Return [X, Y] of the center of cell containing provided text 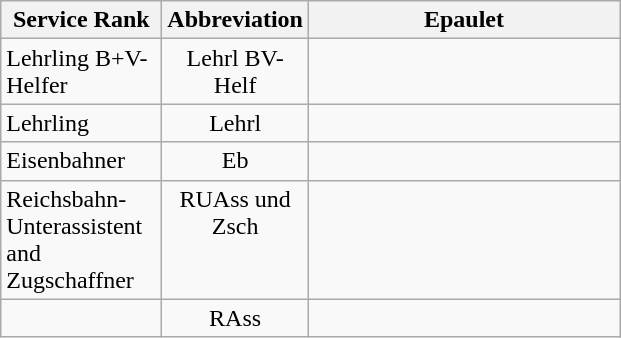
Eisenbahner [82, 161]
Lehrling B+V-Helfer [82, 72]
Service Rank [82, 20]
Abbreviation [236, 20]
Reichsbahn-Unterassistent and Zugschaffner [82, 240]
Lehrl BV-Helf [236, 72]
Lehrling [82, 123]
RUAss und Zsch [236, 240]
RAss [236, 318]
Eb [236, 161]
Epaulet [464, 20]
Lehrl [236, 123]
